Pinpoint the cell where the given text exists, returning its (x, y) midpoint coordinate. 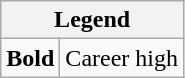
Legend (92, 20)
Career high (122, 58)
Bold (30, 58)
